Search for the cell housing the specified text and yield its (x, y) center coordinate. 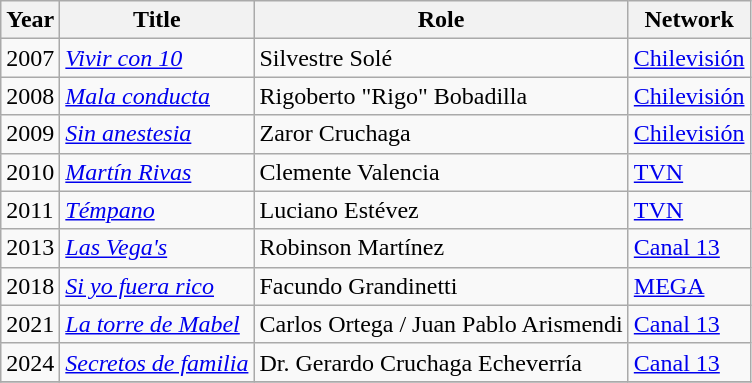
2007 (30, 58)
Dr. Gerardo Cruchaga Echeverría (441, 362)
2021 (30, 324)
2018 (30, 286)
MEGA (689, 286)
Role (441, 20)
La torre de Mabel (157, 324)
Témpano (157, 210)
Sin anestesia (157, 134)
2024 (30, 362)
Las Vega's (157, 248)
Silvestre Solé (441, 58)
Secretos de familia (157, 362)
Carlos Ortega / Juan Pablo Arismendi (441, 324)
Year (30, 20)
Mala conducta (157, 96)
2008 (30, 96)
Robinson Martínez (441, 248)
Clemente Valencia (441, 172)
2013 (30, 248)
Vivir con 10 (157, 58)
2010 (30, 172)
Si yo fuera rico (157, 286)
Title (157, 20)
Zaror Cruchaga (441, 134)
Luciano Estévez (441, 210)
Facundo Grandinetti (441, 286)
Rigoberto "Rigo" Bobadilla (441, 96)
Network (689, 20)
Martín Rivas (157, 172)
2011 (30, 210)
2009 (30, 134)
